From the cell containing the given text, extract its center point as (x, y) coordinate. 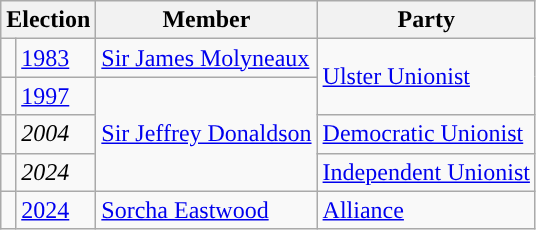
1997 (56, 96)
Ulster Unionist (426, 77)
Party (426, 20)
Independent Unionist (426, 172)
Democratic Unionist (426, 134)
2004 (56, 134)
Alliance (426, 210)
Sorcha Eastwood (206, 210)
Sir James Molyneaux (206, 58)
Election (48, 20)
Member (206, 20)
1983 (56, 58)
Sir Jeffrey Donaldson (206, 134)
